Find where the given text appears and provide that cell's center as (x, y) coordinate. 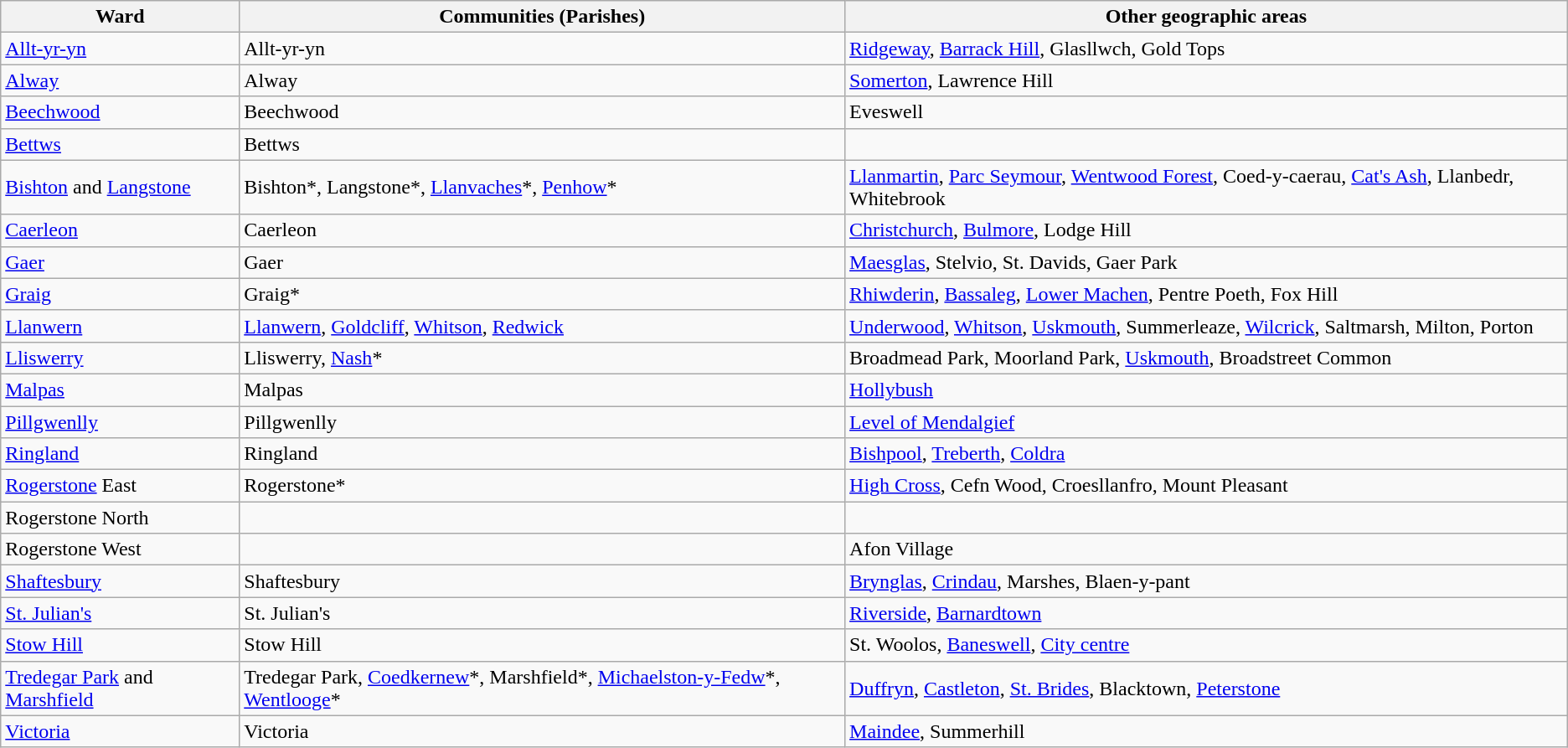
Ward (121, 17)
Lliswerry (121, 358)
Rogerstone West (121, 549)
Rhiwderin, Bassaleg, Lower Machen, Pentre Poeth, Fox Hill (1206, 294)
Riverside, Barnardtown (1206, 613)
Broadmead Park, Moorland Park, Uskmouth, Broadstreet Common (1206, 358)
Afon Village (1206, 549)
Ridgeway, Barrack Hill, Glasllwch, Gold Tops (1206, 49)
Rogerstone North (121, 518)
Rogerstone East (121, 486)
Tredegar Park and Marshfield (121, 689)
Bishton and Langstone (121, 188)
Bishton*, Langstone*, Llanvaches*, Penhow* (543, 188)
Somerton, Lawrence Hill (1206, 80)
Underwood, Whitson, Uskmouth, Summerleaze, Wilcrick, Saltmarsh, Milton, Porton (1206, 326)
Level of Mendalgief (1206, 421)
High Cross, Cefn Wood, Croesllanfro, Mount Pleasant (1206, 486)
Llanwern, Goldcliff, Whitson, Redwick (543, 326)
Bishpool, Treberth, Coldra (1206, 454)
Tredegar Park, Coedkernew*, Marshfield*, Michaelston-y-Fedw*, Wentlooge* (543, 689)
Maesglas, Stelvio, St. Davids, Gaer Park (1206, 262)
Rogerstone* (543, 486)
Communities (Parishes) (543, 17)
St. Woolos, Baneswell, City centre (1206, 645)
Other geographic areas (1206, 17)
Graig (121, 294)
Duffryn, Castleton, St. Brides, Blacktown, Peterstone (1206, 689)
Christchurch, Bulmore, Lodge Hill (1206, 230)
Llanmartin, Parc Seymour, Wentwood Forest, Coed-y-caerau, Cat's Ash, Llanbedr, Whitebrook (1206, 188)
Llanwern (121, 326)
Eveswell (1206, 112)
Hollybush (1206, 389)
Maindee, Summerhill (1206, 731)
Lliswerry, Nash* (543, 358)
Graig* (543, 294)
Brynglas, Crindau, Marshes, Blaen-y-pant (1206, 581)
